Return the (X, Y) coordinate for the center point of the cell that contains the specified text.  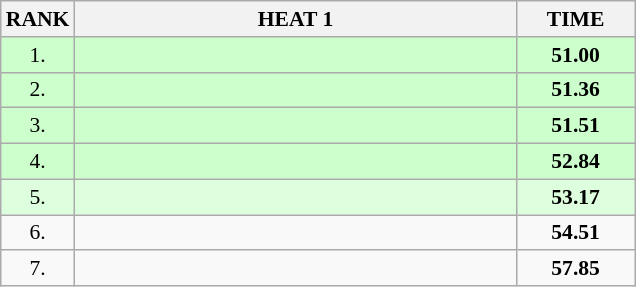
53.17 (576, 197)
51.00 (576, 55)
TIME (576, 19)
51.36 (576, 90)
54.51 (576, 233)
6. (38, 233)
2. (38, 90)
4. (38, 162)
HEAT 1 (295, 19)
3. (38, 126)
51.51 (576, 126)
57.85 (576, 269)
1. (38, 55)
RANK (38, 19)
52.84 (576, 162)
7. (38, 269)
5. (38, 197)
